Search for the cell housing the specified text and yield its [x, y] center coordinate. 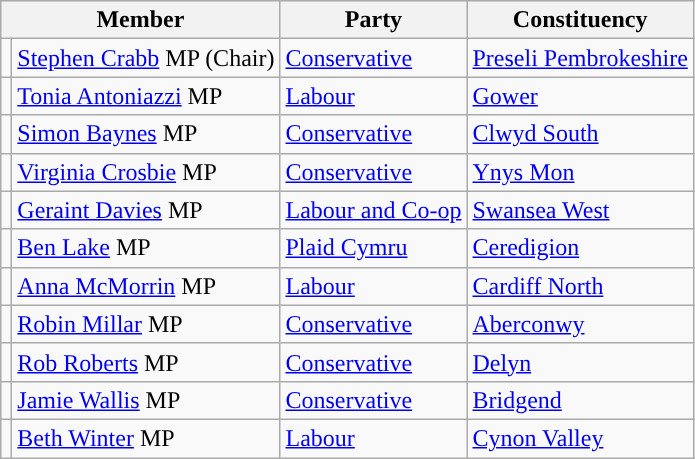
Cynon Valley [580, 438]
Jamie Wallis MP [146, 400]
Tonia Antoniazzi MP [146, 96]
Delyn [580, 362]
Ynys Mon [580, 172]
Bridgend [580, 400]
Ben Lake MP [146, 248]
Preseli Pembrokeshire [580, 58]
Labour and Co-op [374, 210]
Plaid Cymru [374, 248]
Ceredigion [580, 248]
Party [374, 20]
Robin Millar MP [146, 324]
Anna McMorrin MP [146, 286]
Rob Roberts MP [146, 362]
Clwyd South [580, 134]
Member [140, 20]
Virginia Crosbie MP [146, 172]
Swansea West [580, 210]
Aberconwy [580, 324]
Simon Baynes MP [146, 134]
Stephen Crabb MP (Chair) [146, 58]
Beth Winter MP [146, 438]
Gower [580, 96]
Cardiff North [580, 286]
Constituency [580, 20]
Geraint Davies MP [146, 210]
